Scan for the cell matching the given text and deliver its [x, y] coordinate at center. 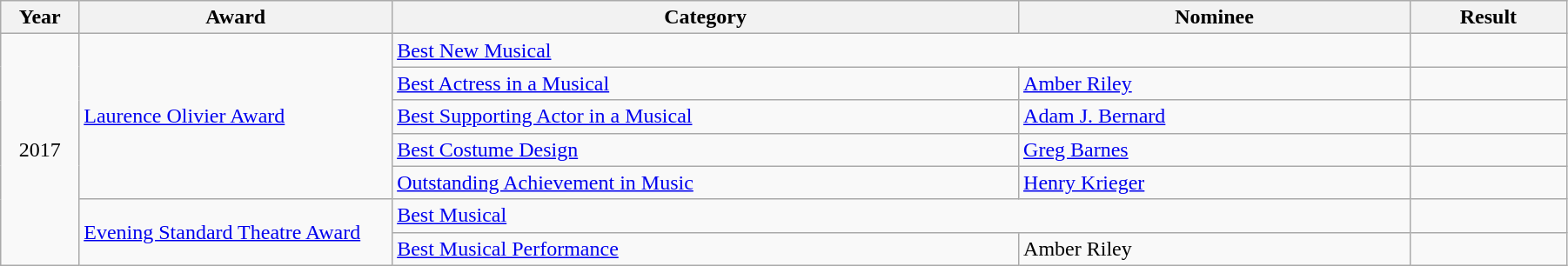
2017 [40, 150]
Best Musical [901, 216]
Award [236, 17]
Best New Musical [901, 50]
Year [40, 17]
Best Costume Design [706, 150]
Best Musical Performance [706, 249]
Best Actress in a Musical [706, 83]
Henry Krieger [1215, 183]
Best Supporting Actor in a Musical [706, 116]
Category [706, 17]
Greg Barnes [1215, 150]
Adam J. Bernard [1215, 116]
Outstanding Achievement in Music [706, 183]
Result [1488, 17]
Laurence Olivier Award [236, 116]
Nominee [1215, 17]
Evening Standard Theatre Award [236, 232]
